Pinpoint the cell where the given text exists, returning its (x, y) midpoint coordinate. 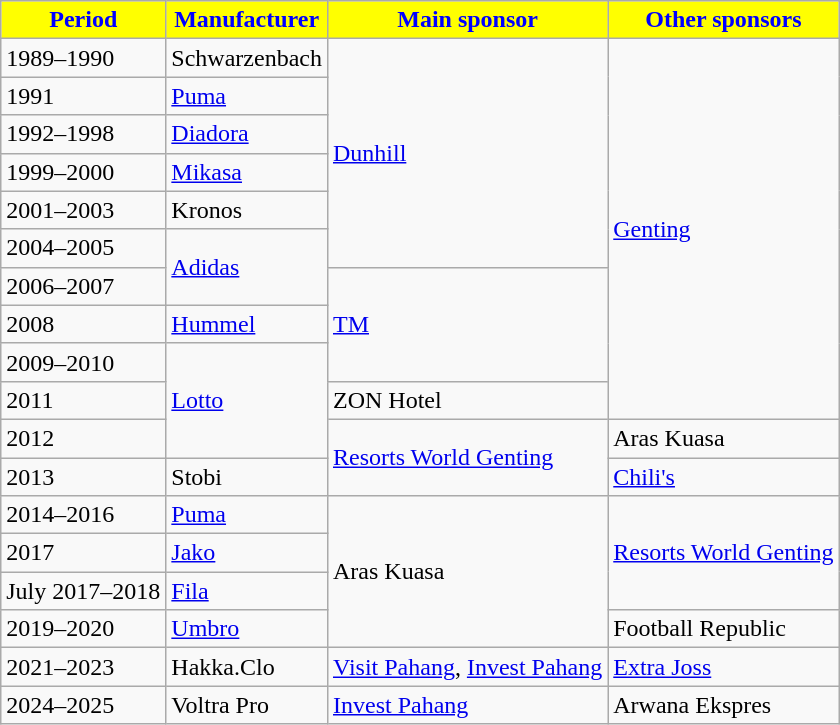
Voltra Pro (247, 705)
Adidas (247, 267)
ZON Hotel (467, 400)
Main sponsor (467, 20)
Mikasa (247, 172)
2008 (84, 324)
2009–2010 (84, 362)
Other sponsors (724, 20)
1991 (84, 96)
1992–1998 (84, 134)
Extra Joss (724, 667)
TM (467, 324)
Lotto (247, 400)
1989–1990 (84, 58)
Hakka.Clo (247, 667)
Period (84, 20)
Dunhill (467, 153)
2017 (84, 553)
Umbro (247, 629)
2014–2016 (84, 515)
2013 (84, 477)
Stobi (247, 477)
2006–2007 (84, 286)
2024–2025 (84, 705)
Hummel (247, 324)
Visit Pahang, Invest Pahang (467, 667)
2001–2003 (84, 210)
2012 (84, 438)
Invest Pahang (467, 705)
Schwarzenbach (247, 58)
Jako (247, 553)
Fila (247, 591)
2004–2005 (84, 248)
2019–2020 (84, 629)
Genting (724, 230)
1999–2000 (84, 172)
Manufacturer (247, 20)
2011 (84, 400)
Arwana Ekspres (724, 705)
Kronos (247, 210)
Chili's (724, 477)
Football Republic (724, 629)
Diadora (247, 134)
2021–2023 (84, 667)
July 2017–2018 (84, 591)
